Search for the cell housing the specified text and yield its (X, Y) center coordinate. 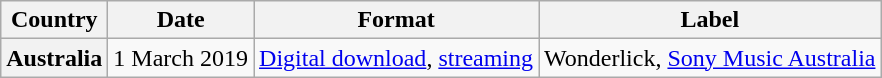
Australia (54, 58)
Wonderlick, Sony Music Australia (710, 58)
Digital download, streaming (396, 58)
Format (396, 20)
Label (710, 20)
Country (54, 20)
1 March 2019 (181, 58)
Date (181, 20)
